Return (X, Y) of the center of cell containing provided text 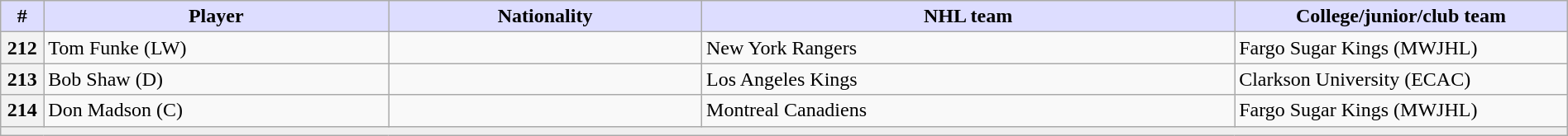
Los Angeles Kings (968, 79)
214 (22, 110)
NHL team (968, 16)
Montreal Canadiens (968, 110)
Bob Shaw (D) (217, 79)
212 (22, 48)
Player (217, 16)
New York Rangers (968, 48)
Don Madson (C) (217, 110)
Tom Funke (LW) (217, 48)
# (22, 16)
College/junior/club team (1401, 16)
213 (22, 79)
Nationality (546, 16)
Clarkson University (ECAC) (1401, 79)
